Provide the [x, y] coordinate of the cell's center where the given text is located.  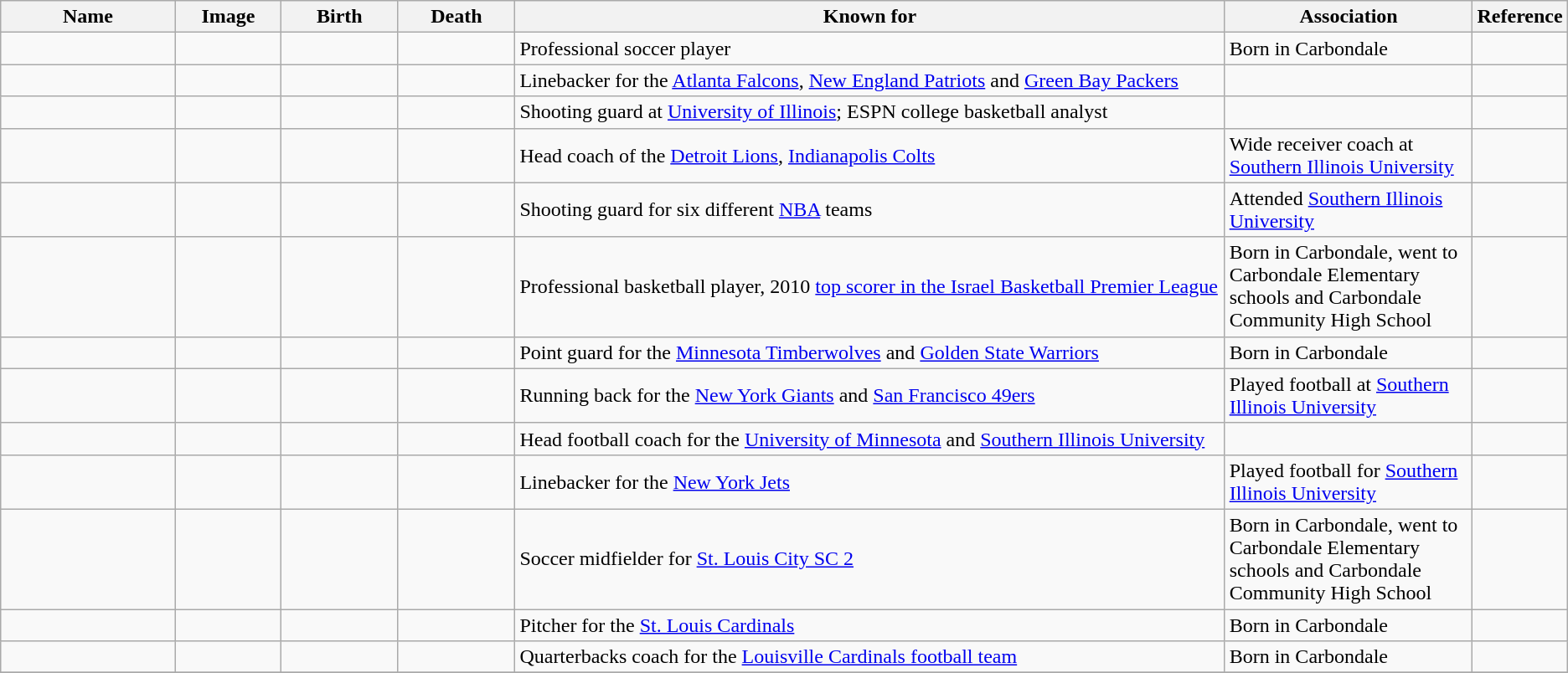
Professional basketball player, 2010 top scorer in the Israel Basketball Premier League [869, 286]
Soccer midfielder for St. Louis City SC 2 [869, 559]
Shooting guard for six different NBA teams [869, 209]
Point guard for the Minnesota Timberwolves and Golden State Warriors [869, 352]
Wide receiver coach at Southern Illinois University [1349, 156]
Image [228, 17]
Death [456, 17]
Name [88, 17]
Quarterbacks coach for the Louisville Cardinals football team [869, 657]
Head coach of the Detroit Lions, Indianapolis Colts [869, 156]
Head football coach for the University of Minnesota and Southern Illinois University [869, 439]
Association [1349, 17]
Linebacker for the Atlanta Falcons, New England Patriots and Green Bay Packers [869, 80]
Professional soccer player [869, 49]
Running back for the New York Giants and San Francisco 49ers [869, 395]
Pitcher for the St. Louis Cardinals [869, 625]
Played football for Southern Illinois University [1349, 482]
Played football at Southern Illinois University [1349, 395]
Reference [1519, 17]
Known for [869, 17]
Shooting guard at University of Illinois; ESPN college basketball analyst [869, 112]
Attended Southern Illinois University [1349, 209]
Linebacker for the New York Jets [869, 482]
Birth [340, 17]
